Detect which cell encompasses the target text, then output its [x, y] center coordinate. 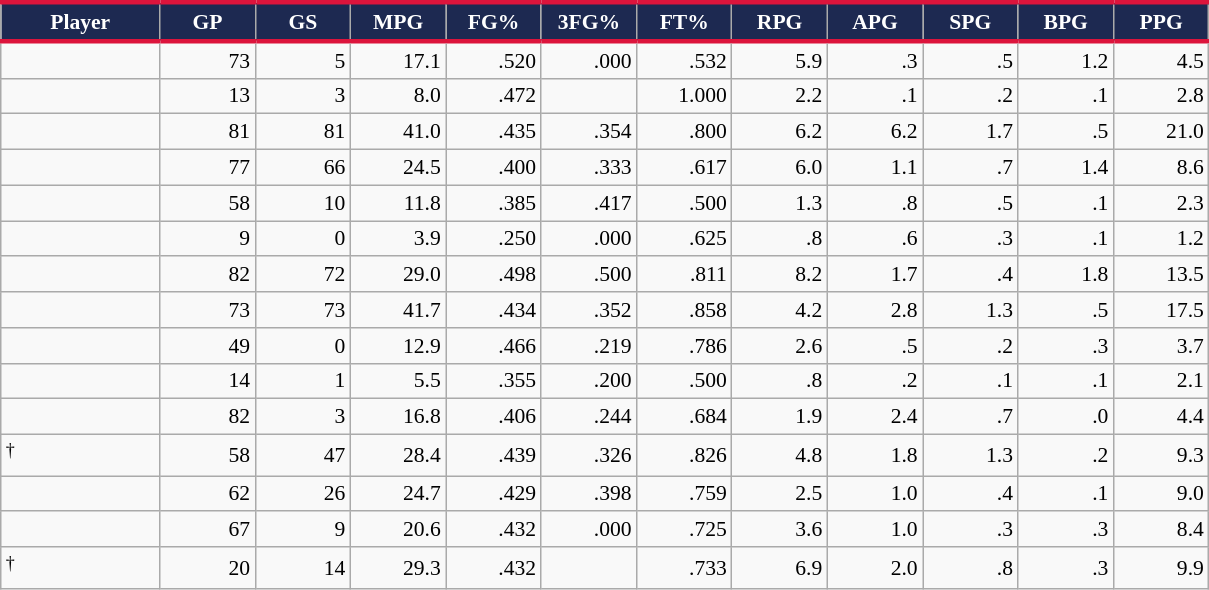
.733 [684, 568]
.6 [874, 239]
.385 [494, 203]
1.9 [780, 417]
APG [874, 22]
26 [302, 494]
3.9 [398, 239]
2.4 [874, 417]
.725 [684, 530]
PPG [1161, 22]
4.8 [780, 456]
29.0 [398, 275]
9.9 [1161, 568]
67 [208, 530]
FG% [494, 22]
.617 [684, 168]
.429 [494, 494]
16.8 [398, 417]
28.4 [398, 456]
66 [302, 168]
2.2 [780, 96]
21.0 [1161, 132]
.352 [588, 310]
8.0 [398, 96]
.684 [684, 417]
.466 [494, 346]
BPG [1066, 22]
2.6 [780, 346]
62 [208, 494]
2.3 [1161, 203]
3.6 [780, 530]
.200 [588, 381]
2.5 [780, 494]
.219 [588, 346]
.354 [588, 132]
Player [80, 22]
.439 [494, 456]
2.1 [1161, 381]
5 [302, 60]
GP [208, 22]
8.2 [780, 275]
3FG% [588, 22]
1.1 [874, 168]
RPG [780, 22]
MPG [398, 22]
9.0 [1161, 494]
1 [302, 381]
17.1 [398, 60]
.532 [684, 60]
29.3 [398, 568]
20 [208, 568]
13 [208, 96]
4.4 [1161, 417]
6.0 [780, 168]
24.5 [398, 168]
.786 [684, 346]
.0 [1066, 417]
6.9 [780, 568]
.498 [494, 275]
.759 [684, 494]
.435 [494, 132]
47 [302, 456]
.355 [494, 381]
.858 [684, 310]
5.5 [398, 381]
24.7 [398, 494]
.811 [684, 275]
8.4 [1161, 530]
.250 [494, 239]
.472 [494, 96]
4.5 [1161, 60]
9.3 [1161, 456]
12.9 [398, 346]
1.4 [1066, 168]
.326 [588, 456]
49 [208, 346]
2.0 [874, 568]
.400 [494, 168]
FT% [684, 22]
.625 [684, 239]
41.7 [398, 310]
.333 [588, 168]
.800 [684, 132]
3.7 [1161, 346]
13.5 [1161, 275]
4.2 [780, 310]
.244 [588, 417]
41.0 [398, 132]
.826 [684, 456]
.434 [494, 310]
GS [302, 22]
.417 [588, 203]
SPG [970, 22]
17.5 [1161, 310]
10 [302, 203]
77 [208, 168]
20.6 [398, 530]
11.8 [398, 203]
5.9 [780, 60]
.398 [588, 494]
1.000 [684, 96]
8.6 [1161, 168]
72 [302, 275]
.520 [494, 60]
.406 [494, 417]
